Extract the (X, Y) coordinate from the center of the cell holding the provided text.  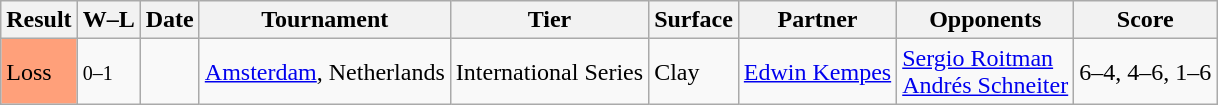
Opponents (986, 20)
Score (1146, 20)
Tier (549, 20)
Amsterdam, Netherlands (324, 72)
Edwin Kempes (817, 72)
Sergio Roitman Andrés Schneiter (986, 72)
Result (39, 20)
Date (170, 20)
International Series (549, 72)
W–L (108, 20)
Clay (694, 72)
6–4, 4–6, 1–6 (1146, 72)
0–1 (108, 72)
Tournament (324, 20)
Surface (694, 20)
Loss (39, 72)
Partner (817, 20)
